Locate the cell with the specified text and output its (X, Y) center coordinate. 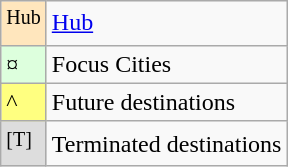
^ (24, 102)
Terminated destinations (166, 144)
¤ (24, 64)
Future destinations (166, 102)
[T] (24, 144)
Focus Cities (166, 64)
